Capture the cell that displays the provided text and extract its (X, Y) central coordinate. 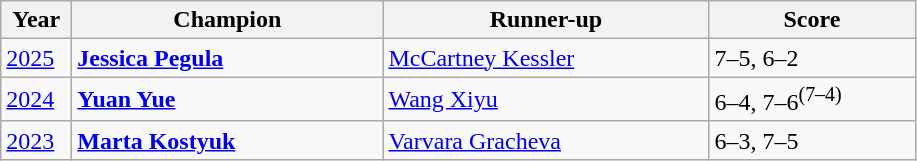
6–4, 7–6(7–4) (812, 100)
7–5, 6–2 (812, 58)
2025 (36, 58)
Jessica Pegula (228, 58)
Wang Xiyu (546, 100)
2024 (36, 100)
Marta Kostyuk (228, 140)
Yuan Yue (228, 100)
Runner-up (546, 20)
6–3, 7–5 (812, 140)
Varvara Gracheva (546, 140)
Score (812, 20)
McCartney Kessler (546, 58)
Year (36, 20)
Champion (228, 20)
2023 (36, 140)
